Extract the [x, y] coordinate from the center of the cell holding the provided text.  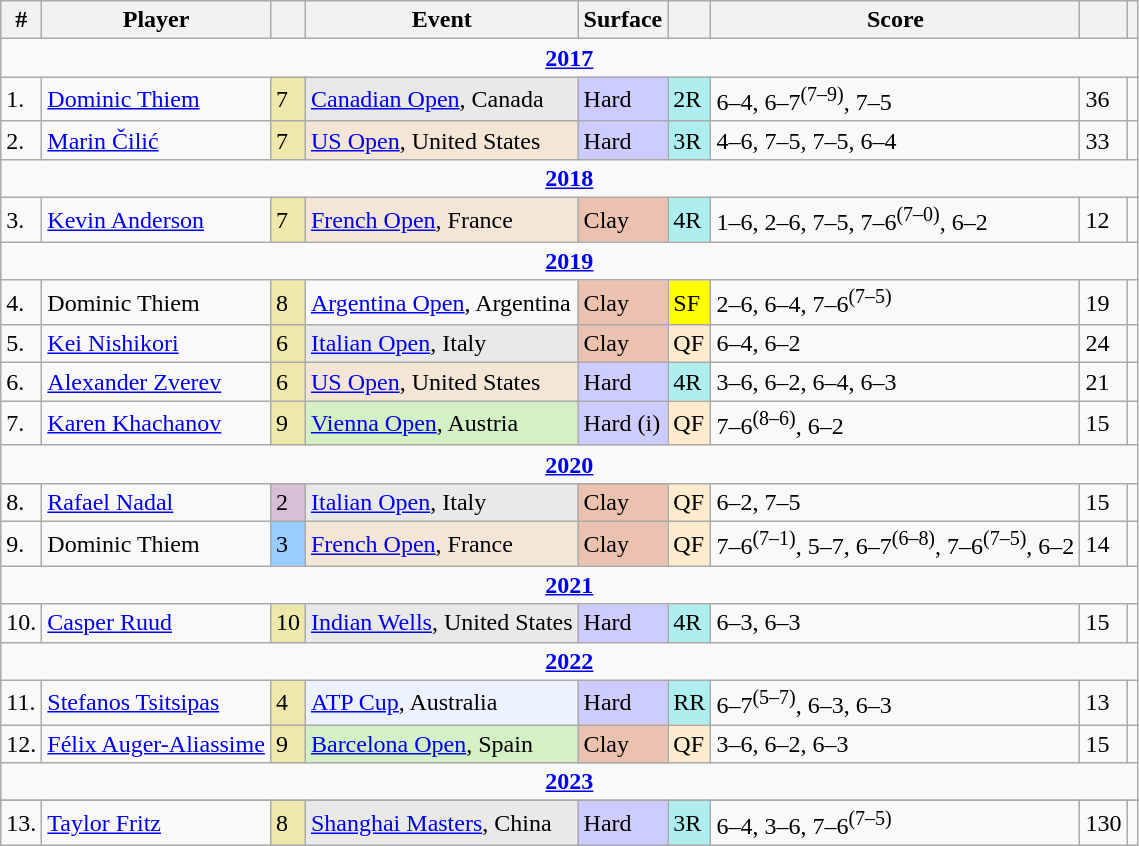
3. [22, 220]
Argentina Open, Argentina [442, 302]
Alexander Zverev [156, 382]
Canadian Open, Canada [442, 100]
11. [22, 702]
6–4, 3–6, 7–6(7–5) [896, 824]
12. [22, 744]
Barcelona Open, Spain [442, 744]
24 [1104, 344]
2020 [570, 464]
9. [22, 544]
2019 [570, 261]
RR [690, 702]
14 [1104, 544]
12 [1104, 220]
1. [22, 100]
10 [288, 623]
3 [288, 544]
# [22, 20]
2017 [570, 58]
Player [156, 20]
Marin Čilić [156, 140]
4–6, 7–5, 7–5, 6–4 [896, 140]
2–6, 6–4, 7–6(7–5) [896, 302]
Casper Ruud [156, 623]
4. [22, 302]
2R [690, 100]
5. [22, 344]
2018 [570, 178]
2 [288, 502]
3–6, 6–2, 6–4, 6–3 [896, 382]
Rafael Nadal [156, 502]
Stefanos Tsitsipas [156, 702]
8. [22, 502]
Taylor Fritz [156, 824]
19 [1104, 302]
Surface [623, 20]
6–7(5–7), 6–3, 6–3 [896, 702]
2021 [570, 585]
6–3, 6–3 [896, 623]
6. [22, 382]
Kevin Anderson [156, 220]
13. [22, 824]
Félix Auger-Aliassime [156, 744]
6–4, 6–7(7–9), 7–5 [896, 100]
2. [22, 140]
10. [22, 623]
Hard (i) [623, 424]
7. [22, 424]
Kei Nishikori [156, 344]
Shanghai Masters, China [442, 824]
33 [1104, 140]
7–6(7–1), 5–7, 6–7(6–8), 7–6(7–5), 6–2 [896, 544]
SF [690, 302]
Karen Khachanov [156, 424]
Vienna Open, Austria [442, 424]
21 [1104, 382]
Event [442, 20]
3–6, 6–2, 6–3 [896, 744]
7–6(8–6), 6–2 [896, 424]
ATP Cup, Australia [442, 702]
130 [1104, 824]
2023 [570, 782]
6–4, 6–2 [896, 344]
2022 [570, 661]
36 [1104, 100]
Indian Wells, United States [442, 623]
6–2, 7–5 [896, 502]
4 [288, 702]
1–6, 2–6, 7–5, 7–6(7–0), 6–2 [896, 220]
13 [1104, 702]
Score [896, 20]
